Provide the (x, y) coordinate of the cell's center where the given text is located.  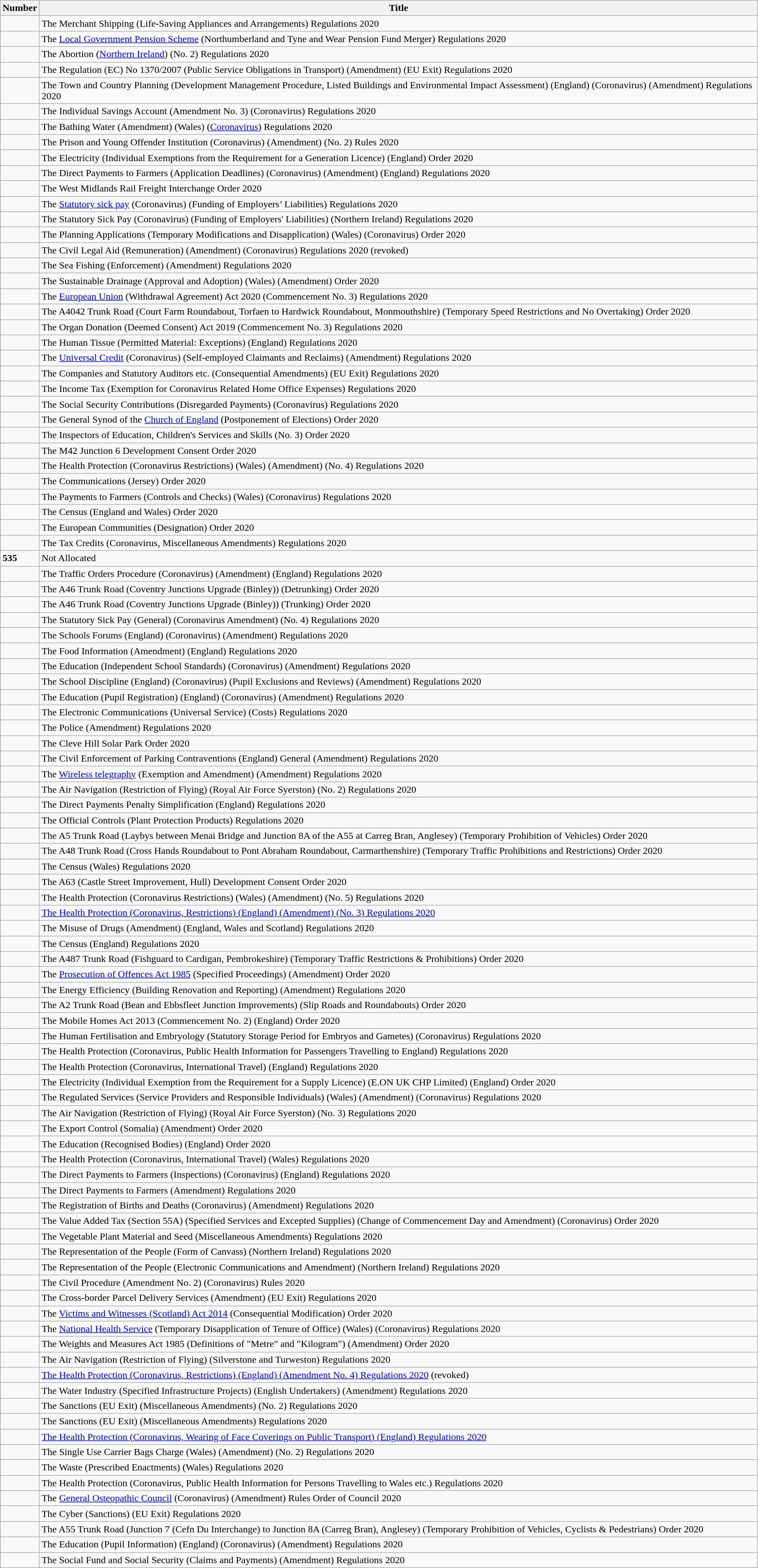
The School Discipline (England) (Coronavirus) (Pupil Exclusions and Reviews) (Amendment) Regulations 2020 (398, 681)
The Cyber (Sanctions) (EU Exit) Regulations 2020 (398, 1514)
The Human Tissue (Permitted Material: Exceptions) (England) Regulations 2020 (398, 343)
The Health Protection (Coronavirus, Public Health Information for Persons Travelling to Wales etc.) Regulations 2020 (398, 1483)
The Food Information (Amendment) (England) Regulations 2020 (398, 651)
The A2 Trunk Road (Bean and Ebbsfleet Junction Improvements) (Slip Roads and Roundabouts) Order 2020 (398, 1005)
The A48 Trunk Road (Cross Hands Roundabout to Pont Abraham Roundabout, Carmarthenshire) (Temporary Traffic Prohibitions and Restrictions) Order 2020 (398, 851)
The Mobile Homes Act 2013 (Commencement No. 2) (England) Order 2020 (398, 1021)
535 (20, 558)
The Health Protection (Coronavirus Restrictions) (Wales) (Amendment) (No. 5) Regulations 2020 (398, 897)
The Schools Forums (England) (Coronavirus) (Amendment) Regulations 2020 (398, 635)
The Civil Enforcement of Parking Contraventions (England) General (Amendment) Regulations 2020 (398, 759)
The Waste (Prescribed Enactments) (Wales) Regulations 2020 (398, 1468)
The Sanctions (EU Exit) (Miscellaneous Amendments) Regulations 2020 (398, 1421)
The General Osteopathic Council (Coronavirus) (Amendment) Rules Order of Council 2020 (398, 1498)
The Organ Donation (Deemed Consent) Act 2019 (Commencement No. 3) Regulations 2020 (398, 327)
The Health Protection (Coronavirus, Restrictions) (England) (Amendment No. 4) Regulations 2020 (revoked) (398, 1375)
The M42 Junction 6 Development Consent Order 2020 (398, 451)
The Census (England) Regulations 2020 (398, 944)
The Electricity (Individual Exemptions from the Requirement for a Generation Licence) (England) Order 2020 (398, 157)
The Air Navigation (Restriction of Flying) (Silverstone and Turweston) Regulations 2020 (398, 1360)
The Statutory Sick Pay (Coronavirus) (Funding of Employers' Liabilities) (Northern Ireland) Regulations 2020 (398, 219)
The Registration of Births and Deaths (Coronavirus) (Amendment) Regulations 2020 (398, 1206)
The Social Security Contributions (Disregarded Payments) (Coronavirus) Regulations 2020 (398, 404)
The A487 Trunk Road (Fishguard to Cardigan, Pembrokeshire) (Temporary Traffic Restrictions & Prohibitions) Order 2020 (398, 959)
The Direct Payments to Farmers (Application Deadlines) (Coronavirus) (Amendment) (England) Regulations 2020 (398, 173)
The Prosecution of Offences Act 1985 (Specified Proceedings) (Amendment) Order 2020 (398, 974)
The Direct Payments to Farmers (Inspections) (Coronavirus) (England) Regulations 2020 (398, 1174)
The Water Industry (Specified Infrastructure Projects) (English Undertakers) (Amendment) Regulations 2020 (398, 1390)
The Education (Pupil Registration) (England) (Coronavirus) (Amendment) Regulations 2020 (398, 697)
The Human Fertilisation and Embryology (Statutory Storage Period for Embryos and Gametes) (Coronavirus) Regulations 2020 (398, 1036)
The Bathing Water (Amendment) (Wales) (Coronavirus) Regulations 2020 (398, 127)
The Cross-border Parcel Delivery Services (Amendment) (EU Exit) Regulations 2020 (398, 1298)
The Official Controls (Plant Protection Products) Regulations 2020 (398, 820)
Title (398, 8)
The Tax Credits (Coronavirus, Miscellaneous Amendments) Regulations 2020 (398, 543)
The A46 Trunk Road (Coventry Junctions Upgrade (Binley)) (Trunking) Order 2020 (398, 604)
The Inspectors of Education, Children's Services and Skills (No. 3) Order 2020 (398, 435)
The Communications (Jersey) Order 2020 (398, 481)
The Social Fund and Social Security (Claims and Payments) (Amendment) Regulations 2020 (398, 1560)
Not Allocated (398, 558)
The Statutory Sick Pay (General) (Coronavirus Amendment) (No. 4) Regulations 2020 (398, 620)
The Health Protection (Coronavirus, International Travel) (England) Regulations 2020 (398, 1067)
The Sustainable Drainage (Approval and Adoption) (Wales) (Amendment) Order 2020 (398, 281)
The Prison and Young Offender Institution (Coronavirus) (Amendment) (No. 2) Rules 2020 (398, 142)
The Sea Fishing (Enforcement) (Amendment) Regulations 2020 (398, 266)
The Civil Legal Aid (Remuneration) (Amendment) (Coronavirus) Regulations 2020 (revoked) (398, 250)
The Representation of the People (Form of Canvass) (Northern Ireland) Regulations 2020 (398, 1252)
The General Synod of the Church of England (Postponement of Elections) Order 2020 (398, 419)
The A46 Trunk Road (Coventry Junctions Upgrade (Binley)) (Detrunking) Order 2020 (398, 589)
The Statutory sick pay (Coronavirus) (Funding of Employers’ Liabilities) Regulations 2020 (398, 204)
The Traffic Orders Procedure (Coronavirus) (Amendment) (England) Regulations 2020 (398, 574)
The Energy Efficiency (Building Renovation and Reporting) (Amendment) Regulations 2020 (398, 990)
The Census (Wales) Regulations 2020 (398, 866)
The Education (Recognised Bodies) (England) Order 2020 (398, 1144)
The European Communities (Designation) Order 2020 (398, 528)
The Export Control (Somalia) (Amendment) Order 2020 (398, 1128)
The Education (Independent School Standards) (Coronavirus) (Amendment) Regulations 2020 (398, 666)
The Payments to Farmers (Controls and Checks) (Wales) (Coronavirus) Regulations 2020 (398, 497)
The Health Protection (Coronavirus, Restrictions) (England) (Amendment) (No. 3) Regulations 2020 (398, 913)
The Value Added Tax (Section 55A) (Specified Services and Excepted Supplies) (Change of Commencement Day and Amendment) (Coronavirus) Order 2020 (398, 1221)
The Air Navigation (Restriction of Flying) (Royal Air Force Syerston) (No. 3) Regulations 2020 (398, 1113)
The Representation of the People (Electronic Communications and Amendment) (Northern Ireland) Regulations 2020 (398, 1267)
The Vegetable Plant Material and Seed (Miscellaneous Amendments) Regulations 2020 (398, 1236)
The Local Government Pension Scheme (Northumberland and Tyne and Wear Pension Fund Merger) Regulations 2020 (398, 39)
The Health Protection (Coronavirus, Wearing of Face Coverings on Public Transport) (England) Regulations 2020 (398, 1437)
The Health Protection (Coronavirus, Public Health Information for Passengers Travelling to England) Regulations 2020 (398, 1051)
The Income Tax (Exemption for Coronavirus Related Home Office Expenses) Regulations 2020 (398, 389)
The Sanctions (EU Exit) (Miscellaneous Amendments) (No. 2) Regulations 2020 (398, 1406)
The European Union (Withdrawal Agreement) Act 2020 (Commencement No. 3) Regulations 2020 (398, 296)
The Health Protection (Coronavirus, International Travel) (Wales) Regulations 2020 (398, 1159)
The Regulation (EC) No 1370/2007 (Public Service Obligations in Transport) (Amendment) (EU Exit) Regulations 2020 (398, 70)
The A63 (Castle Street Improvement, Hull) Development Consent Order 2020 (398, 882)
The West Midlands Rail Freight Interchange Order 2020 (398, 188)
The Merchant Shipping (Life-Saving Appliances and Arrangements) Regulations 2020 (398, 23)
The A5 Trunk Road (Laybys between Menai Bridge and Junction 8A of the A55 at Carreg Bran, Anglesey) (Temporary Prohibition of Vehicles) Order 2020 (398, 836)
Number (20, 8)
The Individual Savings Account (Amendment No. 3) (Coronavirus) Regulations 2020 (398, 111)
The Abortion (Northern Ireland) (No. 2) Regulations 2020 (398, 54)
The National Health Service (Temporary Disapplication of Tenure of Office) (Wales) (Coronavirus) Regulations 2020 (398, 1329)
The Direct Payments to Farmers (Amendment) Regulations 2020 (398, 1190)
The Health Protection (Coronavirus Restrictions) (Wales) (Amendment) (No. 4) Regulations 2020 (398, 466)
The Single Use Carrier Bags Charge (Wales) (Amendment) (No. 2) Regulations 2020 (398, 1452)
The Weights and Measures Act 1985 (Definitions of "Metre" and "Kilogram") (Amendment) Order 2020 (398, 1344)
The Companies and Statutory Auditors etc. (Consequential Amendments) (EU Exit) Regulations 2020 (398, 373)
The Air Navigation (Restriction of Flying) (Royal Air Force Syerston) (No. 2) Regulations 2020 (398, 789)
The Victims and Witnesses (Scotland) Act 2014 (Consequential Modification) Order 2020 (398, 1313)
The Misuse of Drugs (Amendment) (England, Wales and Scotland) Regulations 2020 (398, 928)
The Education (Pupil Information) (England) (Coronavirus) (Amendment) Regulations 2020 (398, 1545)
The Cleve Hill Solar Park Order 2020 (398, 743)
The Planning Applications (Temporary Modifications and Disapplication) (Wales) (Coronavirus) Order 2020 (398, 235)
The Direct Payments Penalty Simplification (England) Regulations 2020 (398, 805)
The Police (Amendment) Regulations 2020 (398, 728)
The Civil Procedure (Amendment No. 2) (Coronavirus) Rules 2020 (398, 1283)
The Electronic Communications (Universal Service) (Costs) Regulations 2020 (398, 713)
The Regulated Services (Service Providers and Responsible Individuals) (Wales) (Amendment) (Coronavirus) Regulations 2020 (398, 1098)
The Wireless telegraphy (Exemption and Amendment) (Amendment) Regulations 2020 (398, 774)
The Electricity (Individual Exemption from the Requirement for a Supply Licence) (E.ON UK CHP Limited) (England) Order 2020 (398, 1082)
The Census (England and Wales) Order 2020 (398, 512)
The Universal Credit (Coronavirus) (Self-employed Claimants and Reclaims) (Amendment) Regulations 2020 (398, 358)
